Determine the (X, Y) coordinate at the center of the cell enclosing the given text.  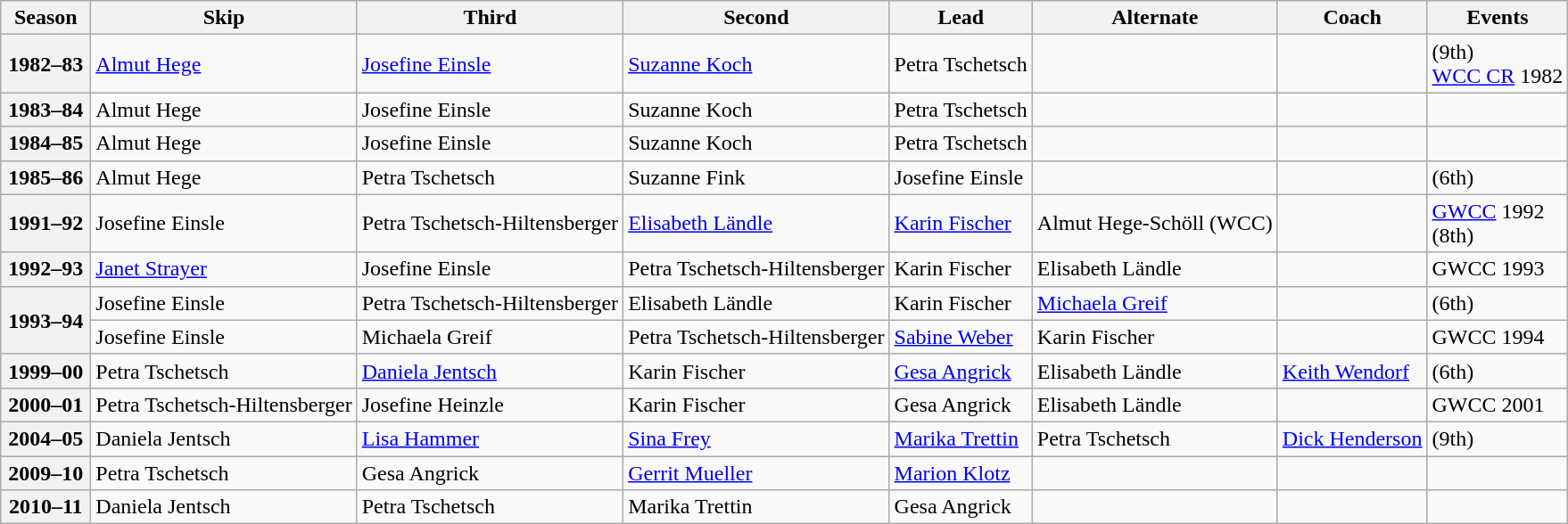
Keith Wendorf (1352, 371)
Skip (224, 18)
GWCC 1994 (1498, 337)
Sina Frey (756, 438)
1984–85 (46, 143)
Lead (961, 18)
2009–10 (46, 473)
Second (756, 18)
Marion Klotz (961, 473)
2004–05 (46, 438)
Suzanne Fink (756, 177)
Sabine Weber (961, 337)
Almut Hege-Schöll (WCC) (1154, 223)
Season (46, 18)
1983–84 (46, 110)
2000–01 (46, 405)
1985–86 (46, 177)
1982–83 (46, 64)
1993–94 (46, 320)
GWCC 1993 (1498, 269)
Josefine Heinzle (490, 405)
(9th)WCC CR 1982 (1498, 64)
Alternate (1154, 18)
1999–00 (46, 371)
GWCC 1992 (8th) (1498, 223)
1991–92 (46, 223)
2010–11 (46, 507)
Dick Henderson (1352, 438)
(9th) (1498, 438)
1992–93 (46, 269)
Coach (1352, 18)
Gerrit Mueller (756, 473)
GWCC 2001 (1498, 405)
Third (490, 18)
Lisa Hammer (490, 438)
Janet Strayer (224, 269)
Events (1498, 18)
